Pinpoint the cell where the given text exists, returning its [X, Y] midpoint coordinate. 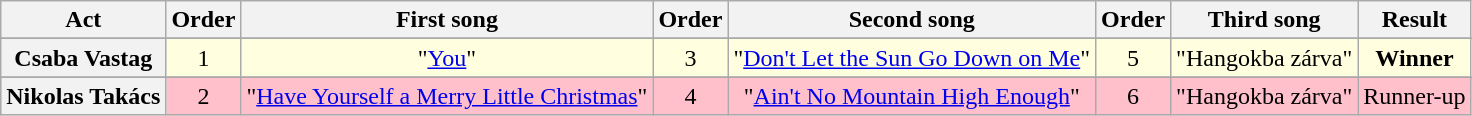
Second song [912, 20]
"Don't Let the Sun Go Down on Me" [912, 58]
Result [1414, 20]
First song [447, 20]
Winner [1414, 58]
"Have Yourself a Merry Little Christmas" [447, 96]
6 [1134, 96]
Runner-up [1414, 96]
Csaba Vastag [84, 58]
1 [204, 58]
5 [1134, 58]
2 [204, 96]
Third song [1264, 20]
3 [690, 58]
Act [84, 20]
"Ain't No Mountain High Enough" [912, 96]
"You" [447, 58]
4 [690, 96]
Nikolas Takács [84, 96]
